Pinpoint the cell where the given text exists, returning its [X, Y] midpoint coordinate. 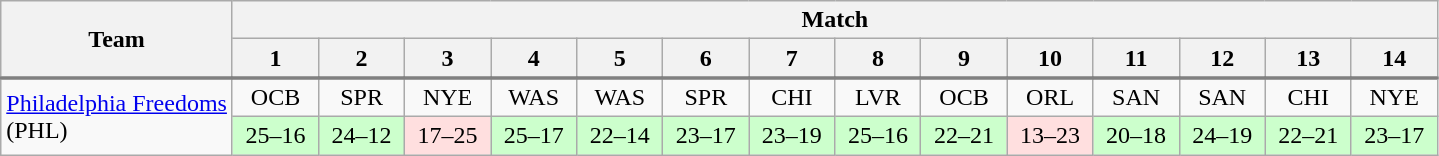
12 [1222, 58]
13 [1308, 58]
4 [534, 58]
17–25 [448, 135]
ORL [1050, 98]
5 [620, 58]
22–14 [620, 135]
8 [878, 58]
7 [792, 58]
Match [834, 20]
LVR [878, 98]
Philadelphia Freedoms (PHL) [117, 116]
24–12 [362, 135]
20–18 [1136, 135]
11 [1136, 58]
14 [1394, 58]
Team [117, 40]
2 [362, 58]
1 [275, 58]
9 [964, 58]
13–23 [1050, 135]
10 [1050, 58]
25–17 [534, 135]
6 [706, 58]
23–19 [792, 135]
24–19 [1222, 135]
3 [448, 58]
